Extract the (x, y) coordinate from the center of the cell holding the provided text.  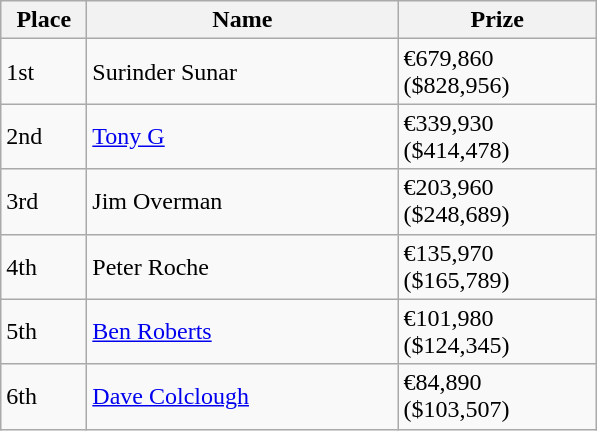
Peter Roche (242, 266)
Name (242, 20)
Tony G (242, 136)
Jim Overman (242, 202)
€135,970 ($165,789) (498, 266)
€101,980 ($124,345) (498, 332)
€84,890 ($103,507) (498, 396)
Ben Roberts (242, 332)
€339,930 ($414,478) (498, 136)
6th (44, 396)
Dave Colclough (242, 396)
1st (44, 72)
2nd (44, 136)
3rd (44, 202)
Surinder Sunar (242, 72)
4th (44, 266)
Place (44, 20)
€679,860 ($828,956) (498, 72)
Prize (498, 20)
5th (44, 332)
€203,960 ($248,689) (498, 202)
